Find where the given text appears and provide that cell's center as (X, Y) coordinate. 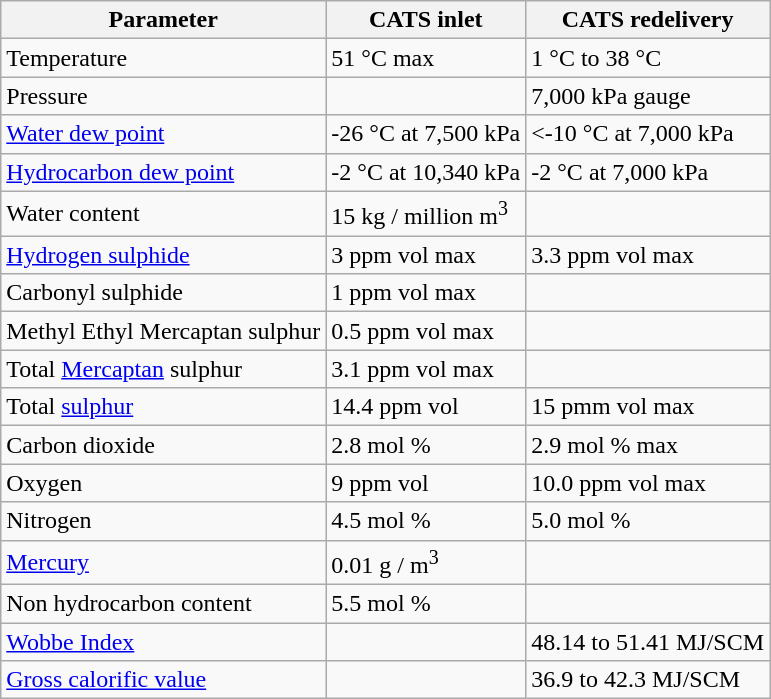
CATS inlet (426, 20)
CATS redelivery (648, 20)
-26 °C at 7,500 kPa (426, 134)
4.5 mol % (426, 521)
2.8 mol % (426, 445)
3.1 ppm vol max (426, 369)
Hydrocarbon dew point (164, 172)
Pressure (164, 96)
Gross calorific value (164, 680)
7,000 kPa gauge (648, 96)
5.0 mol % (648, 521)
Total sulphur (164, 407)
1 °C to 38 °C (648, 58)
3.3 ppm vol max (648, 255)
Carbonyl sulphide (164, 293)
Carbon dioxide (164, 445)
36.9 to 42.3 MJ/SCM (648, 680)
Nitrogen (164, 521)
48.14 to 51.41 MJ/SCM (648, 642)
Wobbe Index (164, 642)
15 kg / million m3 (426, 214)
Parameter (164, 20)
Temperature (164, 58)
Oxygen (164, 483)
51 °C max (426, 58)
<-10 °C at 7,000 kPa (648, 134)
15 pmm vol max (648, 407)
Hydrogen sulphide (164, 255)
Non hydrocarbon content (164, 604)
9 ppm vol (426, 483)
-2 °C at 10,340 kPa (426, 172)
14.4 ppm vol (426, 407)
0.01 g / m3 (426, 562)
Water content (164, 214)
1 ppm vol max (426, 293)
0.5 ppm vol max (426, 331)
Mercury (164, 562)
Total Mercaptan sulphur (164, 369)
10.0 ppm vol max (648, 483)
Water dew point (164, 134)
3 ppm vol max (426, 255)
2.9 mol % max (648, 445)
-2 °C at 7,000 kPa (648, 172)
5.5 mol % (426, 604)
Methyl Ethyl Mercaptan sulphur (164, 331)
